Find where the given text appears and provide that cell's center as (X, Y) coordinate. 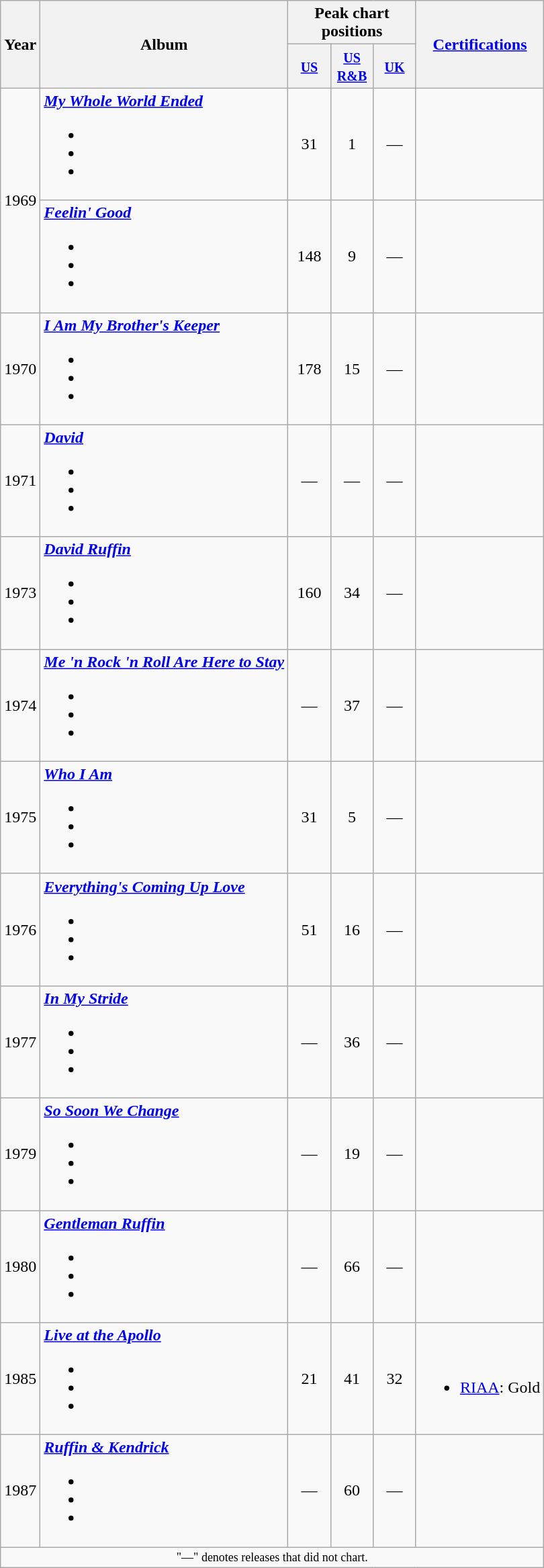
1980 (20, 1267)
Feelin' Good (164, 257)
I Am My Brother's Keeper (164, 368)
So Soon We Change (164, 1154)
David (164, 481)
US (310, 66)
Everything's Coming Up Love (164, 930)
UK (395, 66)
1974 (20, 705)
1975 (20, 817)
Ruffin & Kendrick (164, 1491)
1979 (20, 1154)
5 (352, 817)
60 (352, 1491)
Album (164, 44)
Year (20, 44)
Me 'n Rock 'n Roll Are Here to Stay (164, 705)
Certifications (480, 44)
Live at the Apollo (164, 1379)
1970 (20, 368)
66 (352, 1267)
"—" denotes releases that did not chart. (273, 1557)
1977 (20, 1041)
Peak chart positions (352, 23)
34 (352, 593)
41 (352, 1379)
36 (352, 1041)
9 (352, 257)
160 (310, 593)
1971 (20, 481)
51 (310, 930)
1969 (20, 200)
1 (352, 144)
RIAA: Gold (480, 1379)
32 (395, 1379)
1973 (20, 593)
David Ruffin (164, 593)
Who I Am (164, 817)
In My Stride (164, 1041)
US R&B (352, 66)
21 (310, 1379)
178 (310, 368)
37 (352, 705)
1985 (20, 1379)
16 (352, 930)
My Whole World Ended (164, 144)
Gentleman Ruffin (164, 1267)
19 (352, 1154)
15 (352, 368)
1976 (20, 930)
1987 (20, 1491)
148 (310, 257)
